Output the (X, Y) coordinate of the center of the cell containing the given text.  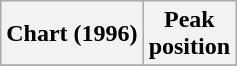
Peakposition (189, 34)
Chart (1996) (72, 34)
